Output the (X, Y) coordinate of the center of the cell containing the given text.  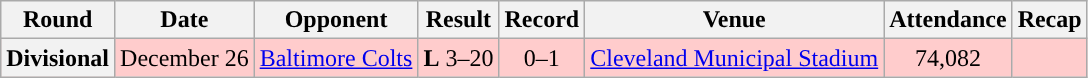
Baltimore Colts (336, 58)
Attendance (948, 20)
Result (458, 20)
0–1 (542, 58)
Date (185, 20)
L 3–20 (458, 58)
Cleveland Municipal Stadium (734, 58)
Venue (734, 20)
74,082 (948, 58)
Recap (1050, 20)
December 26 (185, 58)
Divisional (58, 58)
Round (58, 20)
Opponent (336, 20)
Record (542, 20)
